For the text-containing cell, return its midpoint in (X, Y) coordinate format. 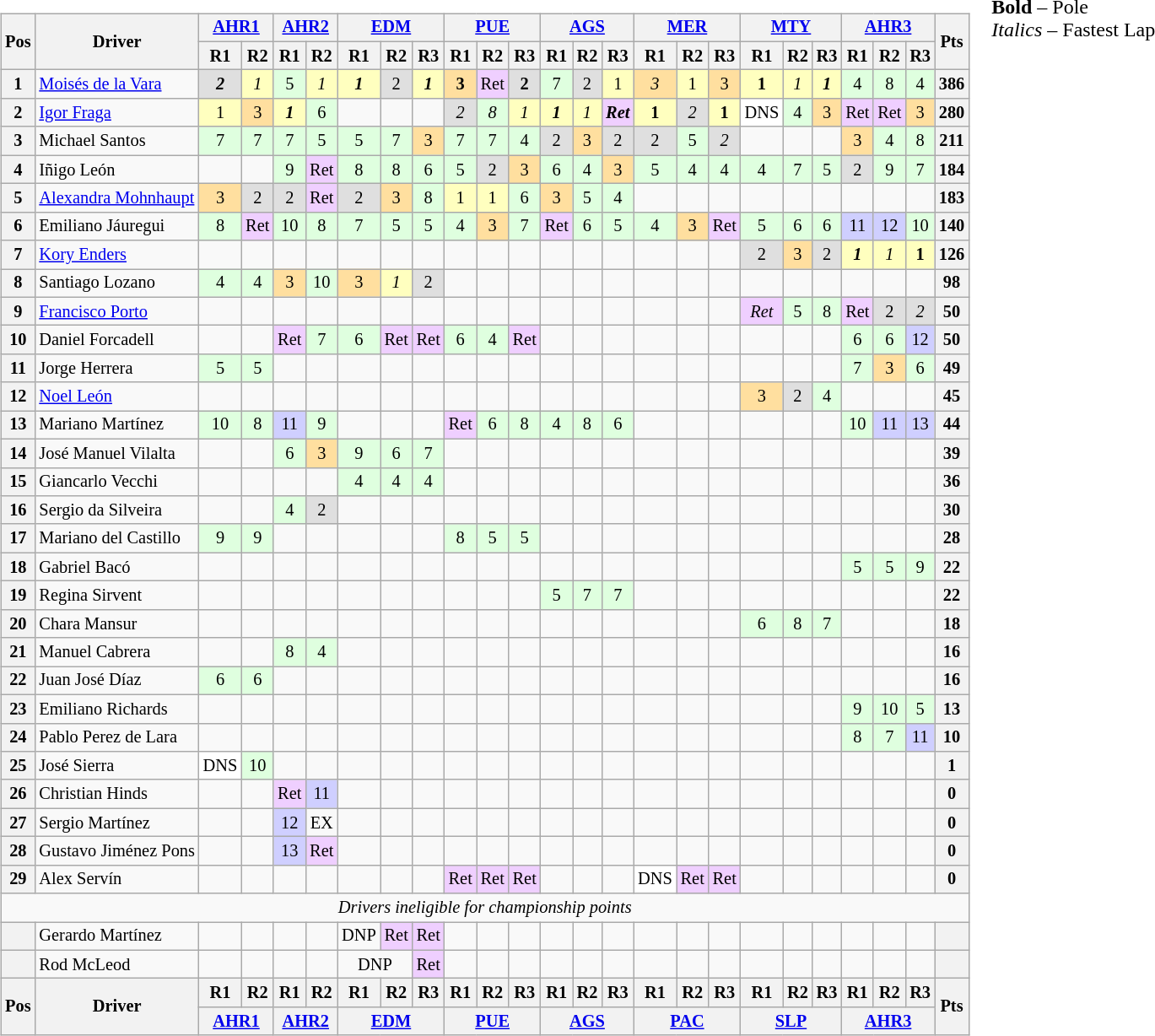
19 (18, 596)
José Sierra (116, 766)
Igor Fraga (116, 113)
211 (952, 141)
386 (952, 84)
15 (18, 482)
280 (952, 113)
140 (952, 226)
Kory Enders (116, 255)
Jorge Herrera (116, 369)
Pablo Perez de Lara (116, 737)
Manuel Cabrera (116, 652)
Noel León (116, 397)
126 (952, 255)
Regina Sirvent (116, 596)
44 (952, 425)
Mariano del Castillo (116, 538)
Drivers ineligible for championship points (484, 908)
30 (952, 510)
39 (952, 453)
184 (952, 170)
Alex Servín (116, 879)
Mariano Martínez (116, 425)
23 (18, 709)
36 (952, 482)
Sergio Martínez (116, 823)
49 (952, 369)
98 (952, 283)
29 (18, 879)
17 (18, 538)
26 (18, 794)
MER (687, 28)
Gerardo Martínez (116, 936)
45 (952, 397)
25 (18, 766)
14 (18, 453)
Sergio da Silveira (116, 510)
Chara Mansur (116, 623)
PAC (687, 1022)
Iñigo León (116, 170)
Gabriel Bacó (116, 567)
24 (18, 737)
Emiliano Jáuregui (116, 226)
Juan José Díaz (116, 681)
Giancarlo Vecchi (116, 482)
SLP (791, 1022)
Emiliano Richards (116, 709)
20 (18, 623)
Alexandra Mohnhaupt (116, 198)
21 (18, 652)
Moisés de la Vara (116, 84)
Daniel Forcadell (116, 340)
EX (321, 823)
27 (18, 823)
Santiago Lozano (116, 283)
Rod McLeod (116, 964)
Francisco Porto (116, 311)
Gustavo Jiménez Pons (116, 851)
MTY (791, 28)
Michael Santos (116, 141)
Christian Hinds (116, 794)
183 (952, 198)
José Manuel Vilalta (116, 453)
